Pinpoint the cell where the given text exists, returning its [x, y] midpoint coordinate. 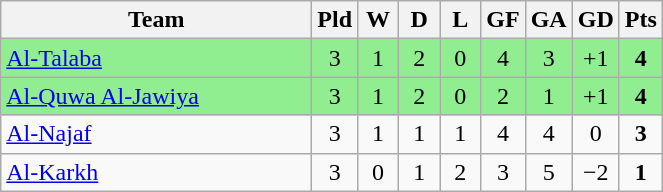
GF [503, 20]
GD [596, 20]
−2 [596, 172]
Al-Karkh [156, 172]
Al-Najaf [156, 134]
W [378, 20]
Al-Quwa Al-Jawiya [156, 96]
Pts [640, 20]
Al-Talaba [156, 58]
Team [156, 20]
GA [548, 20]
D [420, 20]
Pld [335, 20]
5 [548, 172]
L [460, 20]
